For the text-containing cell, return its midpoint in (x, y) coordinate format. 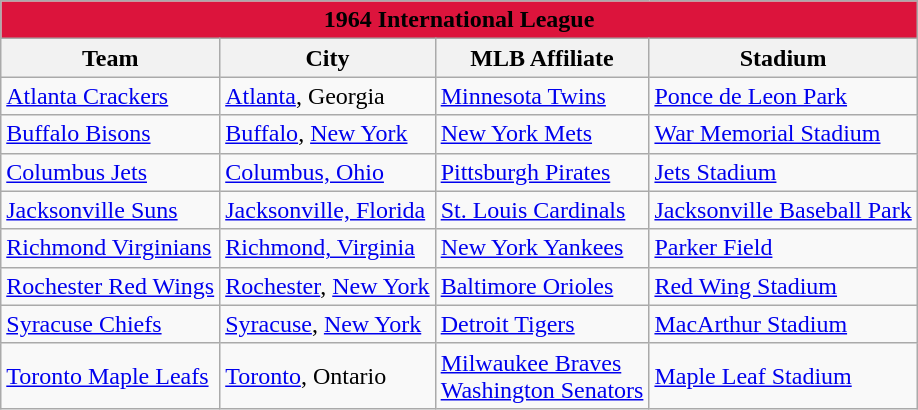
Columbus Jets (110, 172)
Milwaukee Braves Washington Senators (542, 376)
Baltimore Orioles (542, 286)
St. Louis Cardinals (542, 210)
Rochester, New York (328, 286)
Buffalo, New York (328, 134)
Jets Stadium (783, 172)
Pittsburgh Pirates (542, 172)
Red Wing Stadium (783, 286)
Toronto Maple Leafs (110, 376)
MLB Affiliate (542, 58)
Richmond, Virginia (328, 248)
Syracuse, New York (328, 324)
New York Yankees (542, 248)
Detroit Tigers (542, 324)
Parker Field (783, 248)
Jacksonville Baseball Park (783, 210)
Toronto, Ontario (328, 376)
New York Mets (542, 134)
Syracuse Chiefs (110, 324)
Buffalo Bisons (110, 134)
War Memorial Stadium (783, 134)
Columbus, Ohio (328, 172)
Team (110, 58)
Atlanta Crackers (110, 96)
1964 International League (459, 20)
Richmond Virginians (110, 248)
Stadium (783, 58)
Atlanta, Georgia (328, 96)
Jacksonville, Florida (328, 210)
Rochester Red Wings (110, 286)
Jacksonville Suns (110, 210)
City (328, 58)
MacArthur Stadium (783, 324)
Ponce de Leon Park (783, 96)
Maple Leaf Stadium (783, 376)
Minnesota Twins (542, 96)
